Capture the cell that displays the provided text and extract its (x, y) central coordinate. 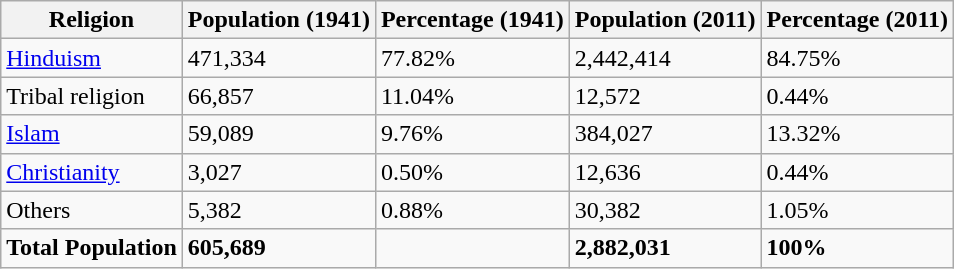
59,089 (278, 134)
30,382 (665, 210)
11.04% (472, 96)
2,882,031 (665, 248)
Percentage (2011) (858, 20)
2,442,414 (665, 58)
100% (858, 248)
5,382 (278, 210)
0.88% (472, 210)
66,857 (278, 96)
84.75% (858, 58)
Population (1941) (278, 20)
384,027 (665, 134)
12,572 (665, 96)
0.50% (472, 172)
1.05% (858, 210)
9.76% (472, 134)
Christianity (92, 172)
471,334 (278, 58)
13.32% (858, 134)
Others (92, 210)
Religion (92, 20)
12,636 (665, 172)
3,027 (278, 172)
Hinduism (92, 58)
Percentage (1941) (472, 20)
77.82% (472, 58)
Total Population (92, 248)
Population (2011) (665, 20)
Islam (92, 134)
605,689 (278, 248)
Tribal religion (92, 96)
